Detect which cell encompasses the target text, then output its [x, y] center coordinate. 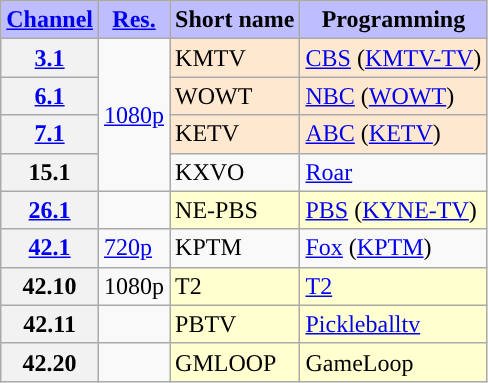
Channel [50, 20]
KETV [235, 134]
NBC (WOWT) [394, 96]
GMLOOP [235, 362]
GameLoop [394, 362]
7.1 [50, 134]
720p [134, 248]
42.11 [50, 324]
CBS (KMTV-TV) [394, 58]
42.10 [50, 286]
Pickleballtv [394, 324]
PBS (KYNE-TV) [394, 210]
KMTV [235, 58]
Roar [394, 172]
Res. [134, 20]
26.1 [50, 210]
NE-PBS [235, 210]
KXVO [235, 172]
42.1 [50, 248]
PBTV [235, 324]
KPTM [235, 248]
WOWT [235, 96]
6.1 [50, 96]
15.1 [50, 172]
ABC (KETV) [394, 134]
42.20 [50, 362]
3.1 [50, 58]
Fox (KPTM) [394, 248]
Short name [235, 20]
Programming [394, 20]
